Pinpoint the cell where the given text exists, returning its [x, y] midpoint coordinate. 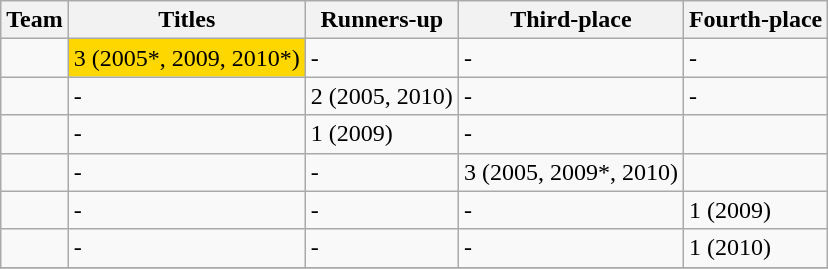
Third-place [570, 20]
Fourth-place [755, 20]
2 (2005, 2010) [382, 96]
Titles [186, 20]
3 (2005*, 2009, 2010*) [186, 58]
3 (2005, 2009*, 2010) [570, 172]
Team [35, 20]
Runners-up [382, 20]
1 (2010) [755, 248]
